Output the (X, Y) coordinate of the center of the cell containing the given text.  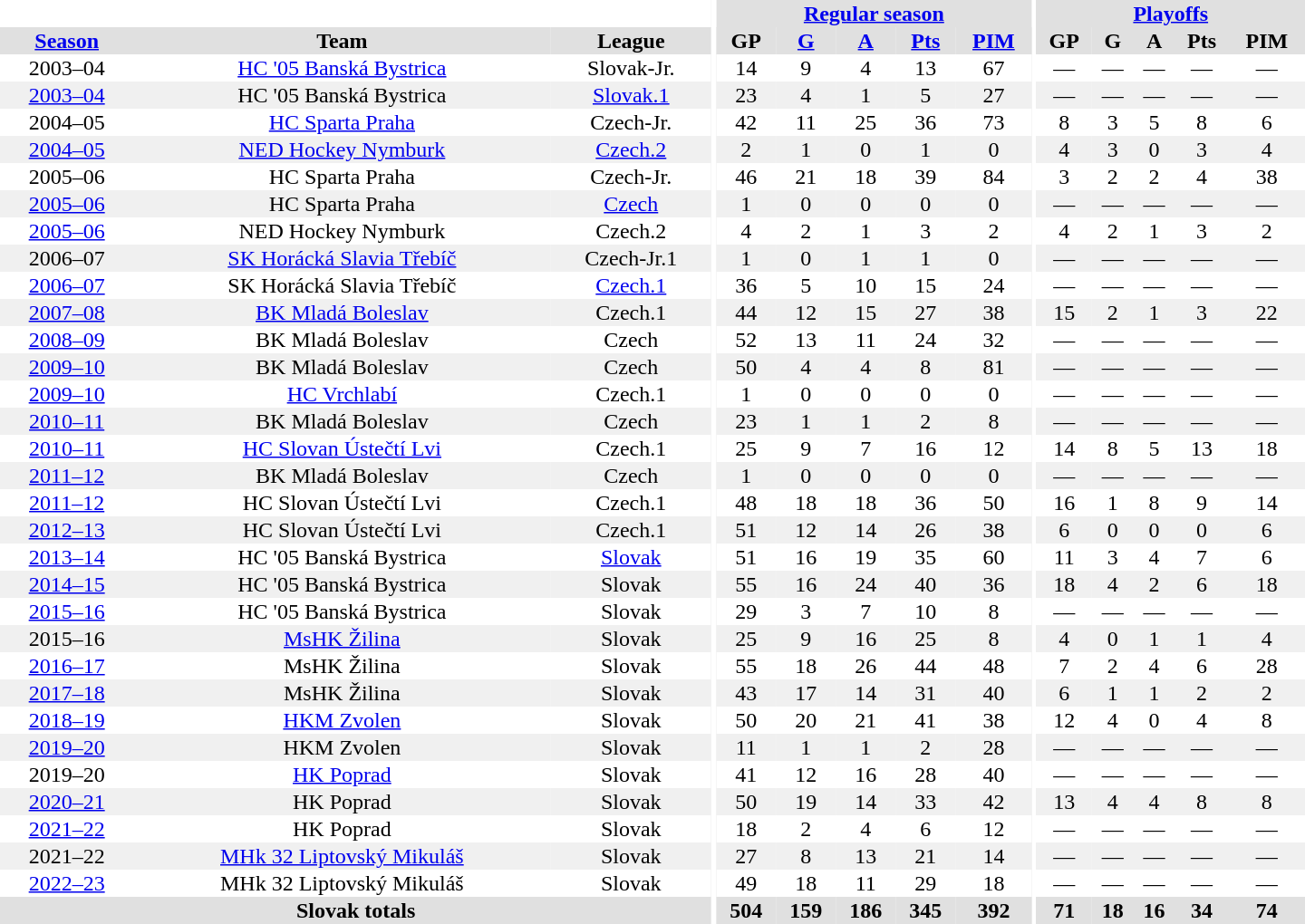
71 (1064, 910)
2018–19 (67, 720)
Team (342, 41)
2020–21 (67, 802)
81 (993, 367)
73 (993, 122)
17 (806, 693)
159 (806, 910)
Czech-Jr.1 (631, 258)
74 (1267, 910)
2012–13 (67, 530)
67 (993, 68)
League (631, 41)
504 (746, 910)
35 (925, 557)
22 (1267, 313)
2022–23 (67, 883)
186 (865, 910)
2017–18 (67, 693)
HC Vrchlabí (342, 394)
52 (746, 340)
2016–17 (67, 666)
2007–08 (67, 313)
2014–15 (67, 584)
Slovak.1 (631, 95)
49 (746, 883)
345 (925, 910)
2008–09 (67, 340)
Regular season (874, 14)
33 (925, 802)
43 (746, 693)
Playoffs (1171, 14)
32 (993, 340)
Slovak totals (355, 910)
Season (67, 41)
20 (806, 720)
392 (993, 910)
31 (925, 693)
60 (993, 557)
34 (1202, 910)
46 (746, 177)
Slovak-Jr. (631, 68)
84 (993, 177)
2013–14 (67, 557)
39 (925, 177)
